Locate the cell with the specified text and output its [x, y] center coordinate. 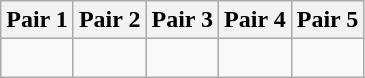
Pair 5 [328, 20]
Pair 3 [182, 20]
Pair 2 [110, 20]
Pair 1 [38, 20]
Pair 4 [256, 20]
